Capture the cell that displays the provided text and extract its [x, y] central coordinate. 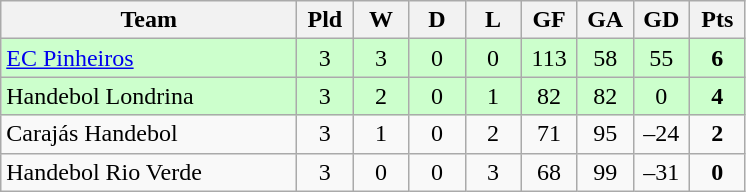
4 [717, 96]
113 [549, 58]
GF [549, 20]
Handebol Rio Verde [149, 172]
–24 [661, 134]
EC Pinheiros [149, 58]
–31 [661, 172]
58 [605, 58]
Carajás Handebol [149, 134]
Team [149, 20]
68 [549, 172]
L [493, 20]
6 [717, 58]
95 [605, 134]
Pld [325, 20]
Pts [717, 20]
GA [605, 20]
71 [549, 134]
W [381, 20]
99 [605, 172]
55 [661, 58]
Handebol Londrina [149, 96]
D [437, 20]
GD [661, 20]
